Output the (x, y) coordinate of the center of the cell containing the given text.  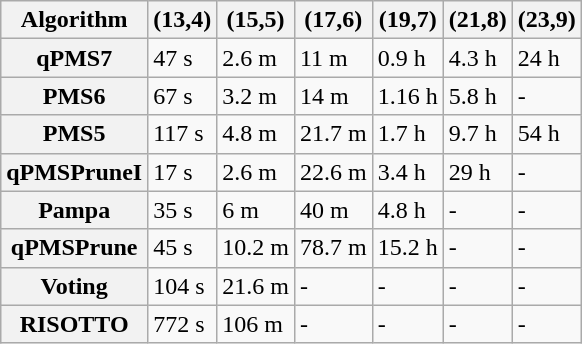
24 h (546, 58)
4.8 m (256, 134)
54 h (546, 134)
0.9 h (408, 58)
4.3 h (478, 58)
(19,7) (408, 20)
22.6 m (333, 172)
10.2 m (256, 248)
qPMSPruneI (74, 172)
qPMSPrune (74, 248)
117 s (182, 134)
29 h (478, 172)
1.16 h (408, 96)
PMS5 (74, 134)
11 m (333, 58)
Algorithm (74, 20)
21.7 m (333, 134)
35 s (182, 210)
21.6 m (256, 286)
15.2 h (408, 248)
104 s (182, 286)
Pampa (74, 210)
14 m (333, 96)
45 s (182, 248)
3.4 h (408, 172)
106 m (256, 324)
17 s (182, 172)
78.7 m (333, 248)
1.7 h (408, 134)
PMS6 (74, 96)
5.8 h (478, 96)
qPMS7 (74, 58)
47 s (182, 58)
6 m (256, 210)
(15,5) (256, 20)
(23,9) (546, 20)
3.2 m (256, 96)
Voting (74, 286)
40 m (333, 210)
4.8 h (408, 210)
(13,4) (182, 20)
(17,6) (333, 20)
67 s (182, 96)
(21,8) (478, 20)
RISOTTO (74, 324)
772 s (182, 324)
9.7 h (478, 134)
